Output the [x, y] coordinate of the center of the cell containing the given text.  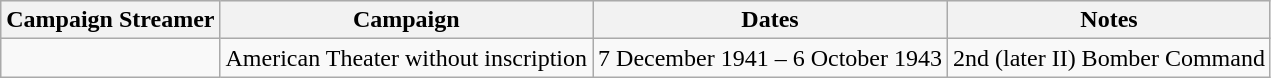
Notes [1108, 20]
American Theater without inscription [406, 58]
Campaign [406, 20]
7 December 1941 – 6 October 1943 [770, 58]
2nd (later II) Bomber Command [1108, 58]
Dates [770, 20]
Campaign Streamer [110, 20]
